Locate the cell with the specified text and output its (x, y) center coordinate. 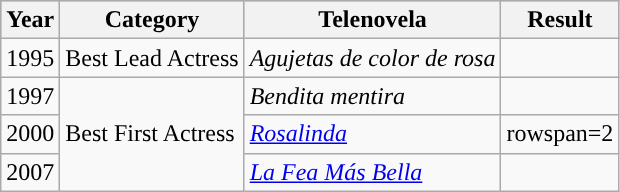
Result (560, 20)
rowspan=2 (560, 134)
Telenovela (372, 20)
La Fea Más Bella (372, 172)
Year (30, 20)
Rosalinda (372, 134)
Bendita mentira (372, 96)
Category (152, 20)
Best First Actress (152, 134)
Best Lead Actress (152, 58)
2007 (30, 172)
1997 (30, 96)
Agujetas de color de rosa (372, 58)
1995 (30, 58)
2000 (30, 134)
